Locate the cell with the specified text and output its [X, Y] center coordinate. 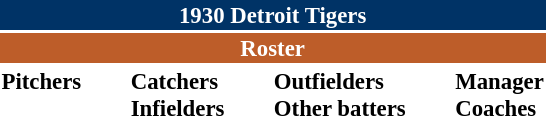
1930 Detroit Tigers [272, 15]
Roster [272, 48]
